For the text-containing cell, return its midpoint in (X, Y) coordinate format. 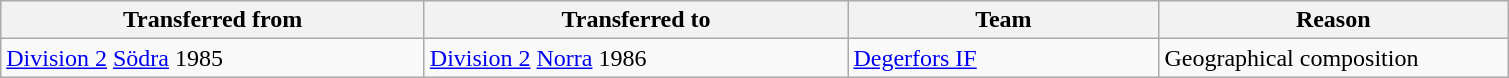
Division 2 Norra 1986 (636, 58)
Reason (1334, 20)
Team (1004, 20)
Transferred from (213, 20)
Division 2 Södra 1985 (213, 58)
Degerfors IF (1004, 58)
Transferred to (636, 20)
Geographical composition (1334, 58)
